Output the [X, Y] coordinate of the center of the cell containing the given text.  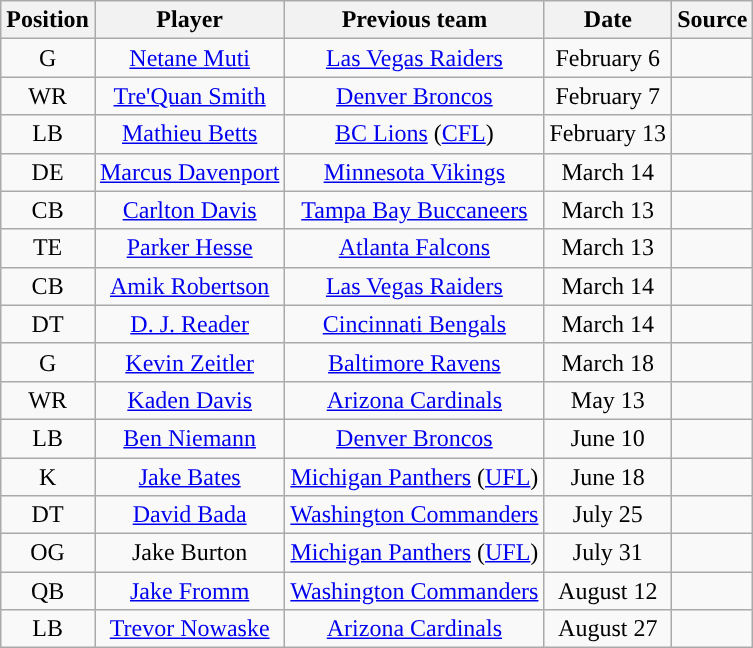
Atlanta Falcons [414, 248]
August 27 [608, 629]
Ben Niemann [189, 438]
K [48, 477]
July 25 [608, 515]
DE [48, 172]
Source [712, 20]
August 12 [608, 591]
Jake Fromm [189, 591]
February 6 [608, 58]
OG [48, 553]
Cincinnati Bengals [414, 324]
February 7 [608, 96]
Carlton Davis [189, 210]
Kaden Davis [189, 400]
Baltimore Ravens [414, 362]
Marcus Davenport [189, 172]
TE [48, 248]
Parker Hesse [189, 248]
BC Lions (CFL) [414, 134]
Trevor Nowaske [189, 629]
Minnesota Vikings [414, 172]
David Bada [189, 515]
June 10 [608, 438]
Position [48, 20]
Previous team [414, 20]
June 18 [608, 477]
Mathieu Betts [189, 134]
Netane Muti [189, 58]
Player [189, 20]
March 18 [608, 362]
July 31 [608, 553]
February 13 [608, 134]
Kevin Zeitler [189, 362]
Tre'Quan Smith [189, 96]
QB [48, 591]
Date [608, 20]
Jake Burton [189, 553]
May 13 [608, 400]
Tampa Bay Buccaneers [414, 210]
Amik Robertson [189, 286]
D. J. Reader [189, 324]
Jake Bates [189, 477]
